For the text-containing cell, return its midpoint in [X, Y] coordinate format. 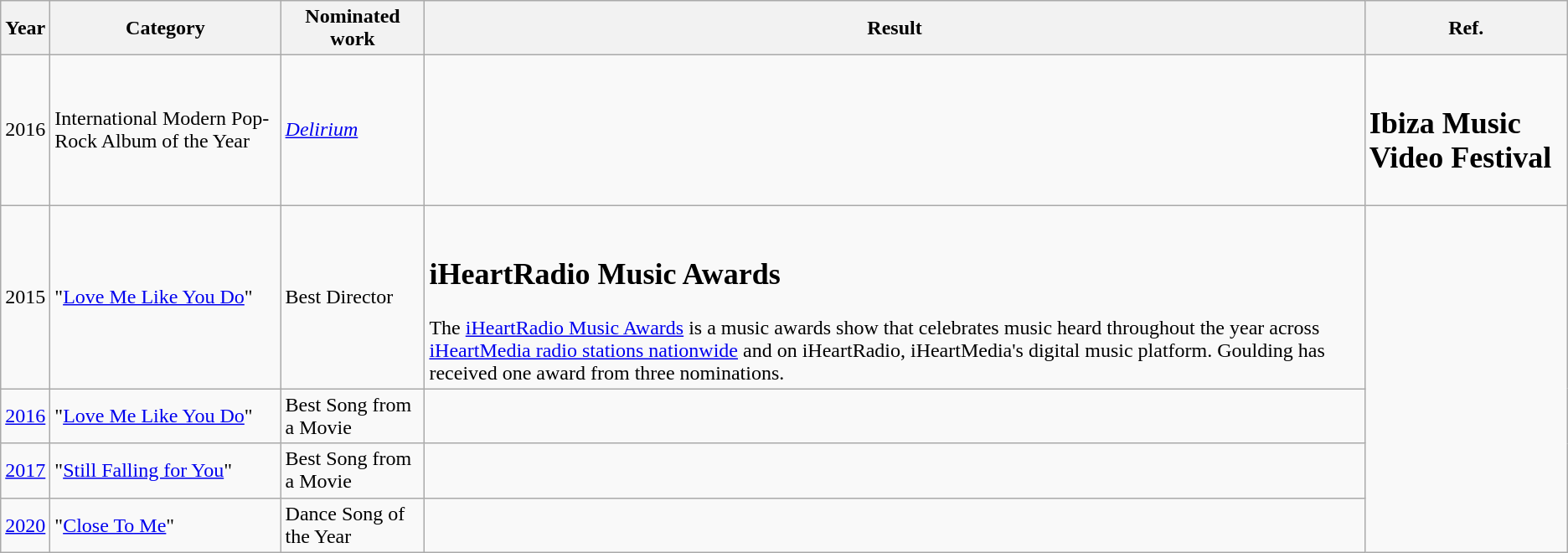
2017 [25, 471]
Best Director [353, 297]
2020 [25, 525]
Nominated work [353, 28]
2015 [25, 297]
"Still Falling for You" [166, 471]
Result [895, 28]
International Modern Pop-Rock Album of the Year [166, 131]
Ref. [1466, 28]
Ibiza Music Video Festival [1466, 131]
Delirium [353, 131]
"Close To Me" [166, 525]
Year [25, 28]
Category [166, 28]
Dance Song of the Year [353, 525]
